Extract the [x, y] coordinate from the center of the cell holding the provided text.  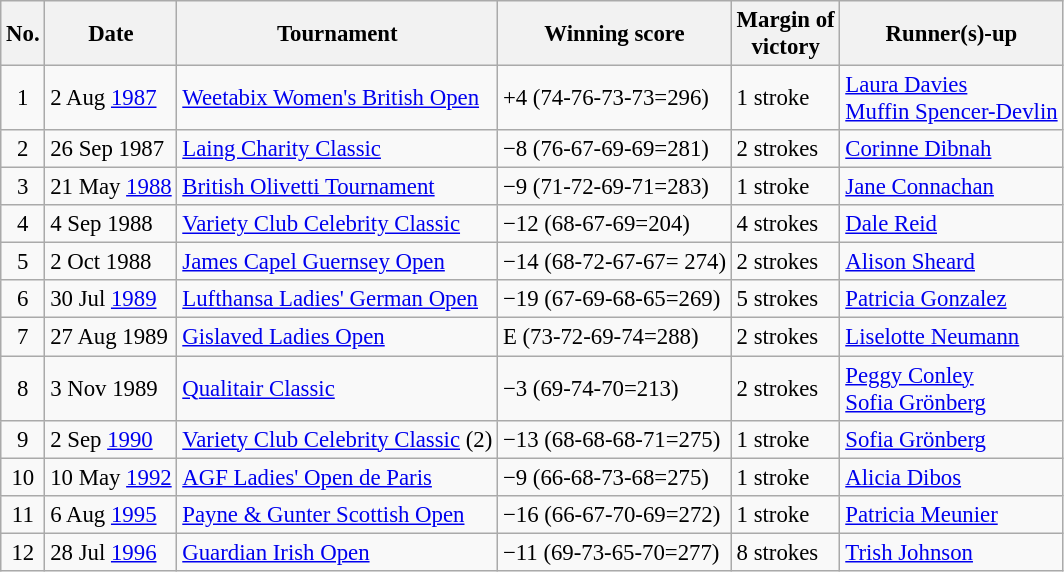
10 [23, 477]
3 Nov 1989 [111, 388]
Laura Davies Muffin Spencer-Devlin [952, 98]
28 Jul 1996 [111, 552]
7 [23, 337]
Payne & Gunter Scottish Open [338, 514]
Guardian Irish Open [338, 552]
2 Aug 1987 [111, 98]
−8 (76-67-69-69=281) [615, 149]
−13 (68-68-68-71=275) [615, 439]
−9 (71-72-69-71=283) [615, 187]
6 Aug 1995 [111, 514]
4 strokes [786, 224]
5 [23, 262]
26 Sep 1987 [111, 149]
Weetabix Women's British Open [338, 98]
Patricia Gonzalez [952, 299]
5 strokes [786, 299]
1 [23, 98]
AGF Ladies' Open de Paris [338, 477]
Tournament [338, 34]
6 [23, 299]
−11 (69-73-65-70=277) [615, 552]
Lufthansa Ladies' German Open [338, 299]
2 [23, 149]
4 [23, 224]
11 [23, 514]
British Olivetti Tournament [338, 187]
2 Oct 1988 [111, 262]
Margin ofvictory [786, 34]
10 May 1992 [111, 477]
Gislaved Ladies Open [338, 337]
3 [23, 187]
27 Aug 1989 [111, 337]
Sofia Grönberg [952, 439]
−12 (68-67-69=204) [615, 224]
−9 (66-68-73-68=275) [615, 477]
Winning score [615, 34]
−16 (66-67-70-69=272) [615, 514]
21 May 1988 [111, 187]
E (73-72-69-74=288) [615, 337]
Alison Sheard [952, 262]
4 Sep 1988 [111, 224]
30 Jul 1989 [111, 299]
8 strokes [786, 552]
James Capel Guernsey Open [338, 262]
Trish Johnson [952, 552]
Peggy Conley Sofia Grönberg [952, 388]
9 [23, 439]
Alicia Dibos [952, 477]
−19 (67-69-68-65=269) [615, 299]
2 Sep 1990 [111, 439]
+4 (74-76-73-73=296) [615, 98]
Laing Charity Classic [338, 149]
Variety Club Celebrity Classic [338, 224]
Corinne Dibnah [952, 149]
Patricia Meunier [952, 514]
Dale Reid [952, 224]
−14 (68-72-67-67= 274) [615, 262]
Qualitair Classic [338, 388]
12 [23, 552]
−3 (69-74-70=213) [615, 388]
8 [23, 388]
Date [111, 34]
No. [23, 34]
Variety Club Celebrity Classic (2) [338, 439]
Liselotte Neumann [952, 337]
Runner(s)-up [952, 34]
Jane Connachan [952, 187]
